Pinpoint the cell where the given text exists, returning its (X, Y) midpoint coordinate. 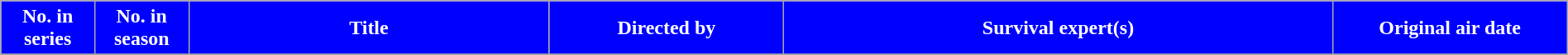
Title (369, 28)
No. inseason (141, 28)
Survival expert(s) (1059, 28)
Original air date (1450, 28)
Directed by (667, 28)
No. inseries (48, 28)
